Determine the [X, Y] coordinate at the center of the cell enclosing the given text.  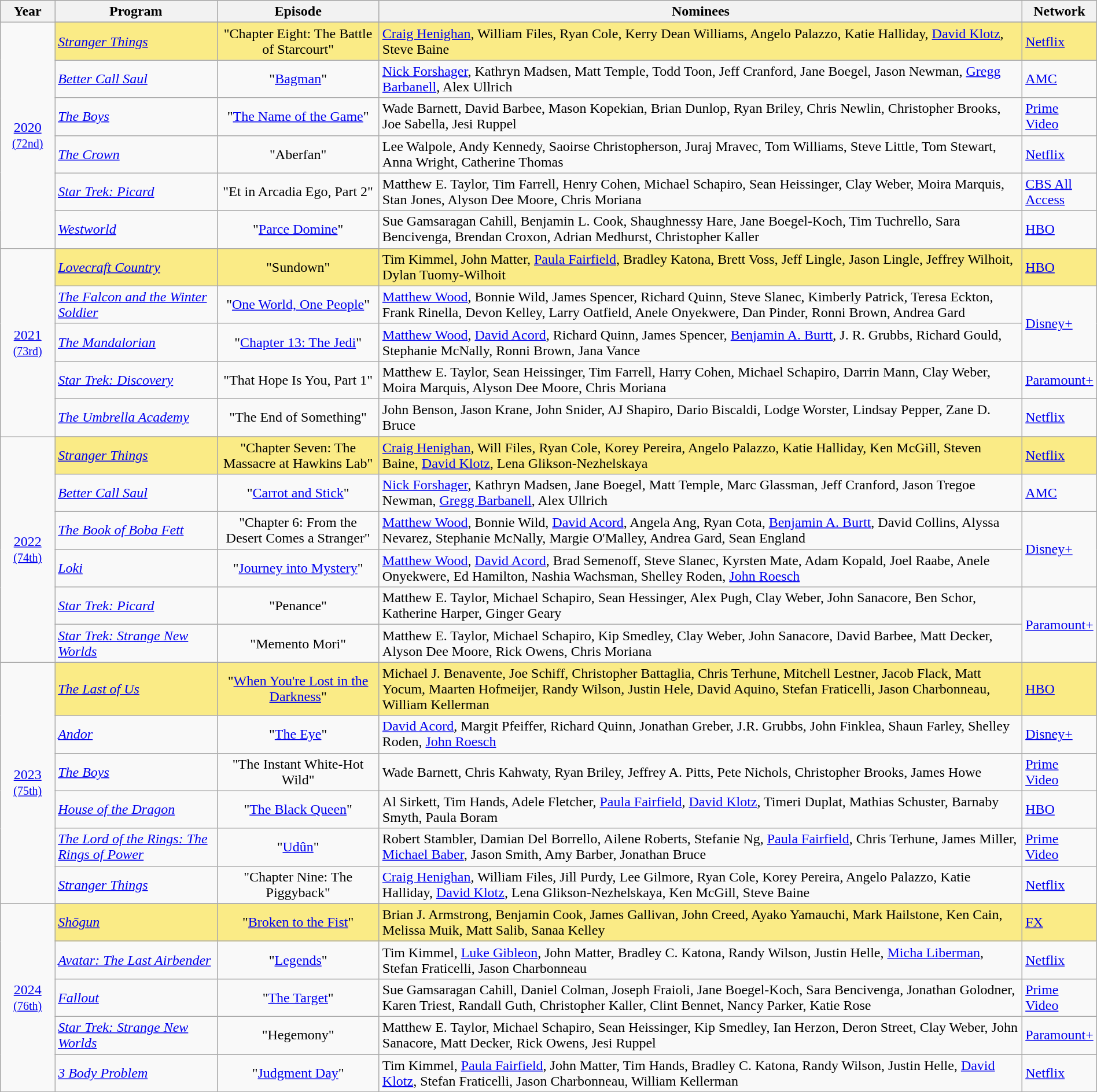
The Last of Us [136, 689]
"Sundown" [298, 267]
Shōgun [136, 922]
"The Black Queen" [298, 810]
"Chapter 6: From the Desert Comes a Stranger" [298, 531]
CBS All Access [1060, 192]
"Udûn" [298, 847]
"When You're Lost in the Darkness" [298, 689]
"Carrot and Stick" [298, 493]
David Acord, Margit Pfeiffer, Richard Quinn, Jonathan Greber, J.R. Grubbs, John Finklea, Shaun Farley, Shelley Roden, John Roesch [700, 735]
"One World, One People" [298, 304]
Network [1060, 12]
Matthew Wood, David Acord, Richard Quinn, James Spencer, Benjamin A. Burtt, J. R. Grubbs, Richard Gould, Stephanie McNally, Ronni Brown, Jana Vance [700, 342]
Lee Walpole, Andy Kennedy, Saoirse Christopherson, Juraj Mravec, Tom Williams, Steve Little, Tom Stewart, Anna Wright, Catherine Thomas [700, 154]
Nick Forshager, Kathryn Madsen, Jane Boegel, Matt Temple, Marc Glassman, Jeff Cranford, Jason Tregoe Newman, Gregg Barbanell, Alex Ullrich [700, 493]
Matthew E. Taylor, Michael Schapiro, Kip Smedley, Clay Weber, John Sanacore, David Barbee, Matt Decker, Alyson Dee Moore, Rick Owens, Chris Moriana [700, 643]
Wade Barnett, Chris Kahwaty, Ryan Briley, Jeffrey A. Pitts, Pete Nichols, Christopher Brooks, James Howe [700, 772]
The Umbrella Academy [136, 418]
"Chapter Nine: The Piggyback" [298, 885]
Wade Barnett, David Barbee, Mason Kopekian, Brian Dunlop, Ryan Briley, Chris Newlin, Christopher Brooks, Joe Sabella, Jesi Ruppel [700, 117]
"Journey into Mystery" [298, 568]
Nominees [700, 12]
The Lord of the Rings: The Rings of Power [136, 847]
House of the Dragon [136, 810]
"Chapter 13: The Jedi" [298, 342]
2020(72nd) [28, 135]
Loki [136, 568]
"Bagman" [298, 79]
Star Trek: Discovery [136, 379]
"Penance" [298, 606]
"Chapter Seven: The Massacre at Hawkins Lab" [298, 455]
Program [136, 12]
"The Eye" [298, 735]
Lovecraft Country [136, 267]
"Judgment Day" [298, 1072]
"Memento Mori" [298, 643]
Al Sirkett, Tim Hands, Adele Fletcher, Paula Fairfield, David Klotz, Timeri Duplat, Mathias Schuster, Barnaby Smyth, Paula Boram [700, 810]
FX [1060, 922]
Westworld [136, 229]
Fallout [136, 997]
2021(73rd) [28, 342]
The Falcon and the Winter Soldier [136, 304]
The Crown [136, 154]
Episode [298, 12]
"The Instant White-Hot Wild" [298, 772]
"Chapter Eight: The Battle of Starcourt" [298, 42]
"Broken to the Fist" [298, 922]
2022(74th) [28, 549]
Matthew E. Taylor, Michael Schapiro, Sean Hessinger, Alex Pugh, Clay Weber, John Sanacore, Ben Schor, Katherine Harper, Ginger Geary [700, 606]
2024(76th) [28, 997]
Tim Kimmel, Luke Gibleon, John Matter, Bradley C. Katona, Randy Wilson, Justin Helle, Micha Liberman, Stefan Fraticelli, Jason Charbonneau [700, 960]
The Mandalorian [136, 342]
Nick Forshager, Kathryn Madsen, Matt Temple, Todd Toon, Jeff Cranford, Jane Boegel, Jason Newman, Gregg Barbanell, Alex Ullrich [700, 79]
"That Hope Is You, Part 1" [298, 379]
"Legends" [298, 960]
"The End of Something" [298, 418]
Craig Henighan, Will Files, Ryan Cole, Korey Pereira, Angelo Palazzo, Katie Halliday, Ken McGill, Steven Baine, David Klotz, Lena Glikson-Nezhelskaya [700, 455]
2023(75th) [28, 783]
Brian J. Armstrong, Benjamin Cook, James Gallivan, John Creed, Ayako Yamauchi, Mark Hailstone, Ken Cain, Melissa Muik, Matt Salib, Sanaa Kelley [700, 922]
John Benson, Jason Krane, John Snider, AJ Shapiro, Dario Biscaldi, Lodge Worster, Lindsay Pepper, Zane D. Bruce [700, 418]
Craig Henighan, William Files, Ryan Cole, Kerry Dean Williams, Angelo Palazzo, Katie Halliday, David Klotz, Steve Baine [700, 42]
Avatar: The Last Airbender [136, 960]
"Hegemony" [298, 1035]
Tim Kimmel, John Matter, Paula Fairfield, Bradley Katona, Brett Voss, Jeff Lingle, Jason Lingle, Jeffrey Wilhoit, Dylan Tuomy-Wilhoit [700, 267]
"Et in Arcadia Ego, Part 2" [298, 192]
"Parce Domine" [298, 229]
3 Body Problem [136, 1072]
Andor [136, 735]
"The Target" [298, 997]
"Aberfan" [298, 154]
Year [28, 12]
The Book of Boba Fett [136, 531]
"The Name of the Game" [298, 117]
